Capture the cell that displays the provided text and extract its (X, Y) central coordinate. 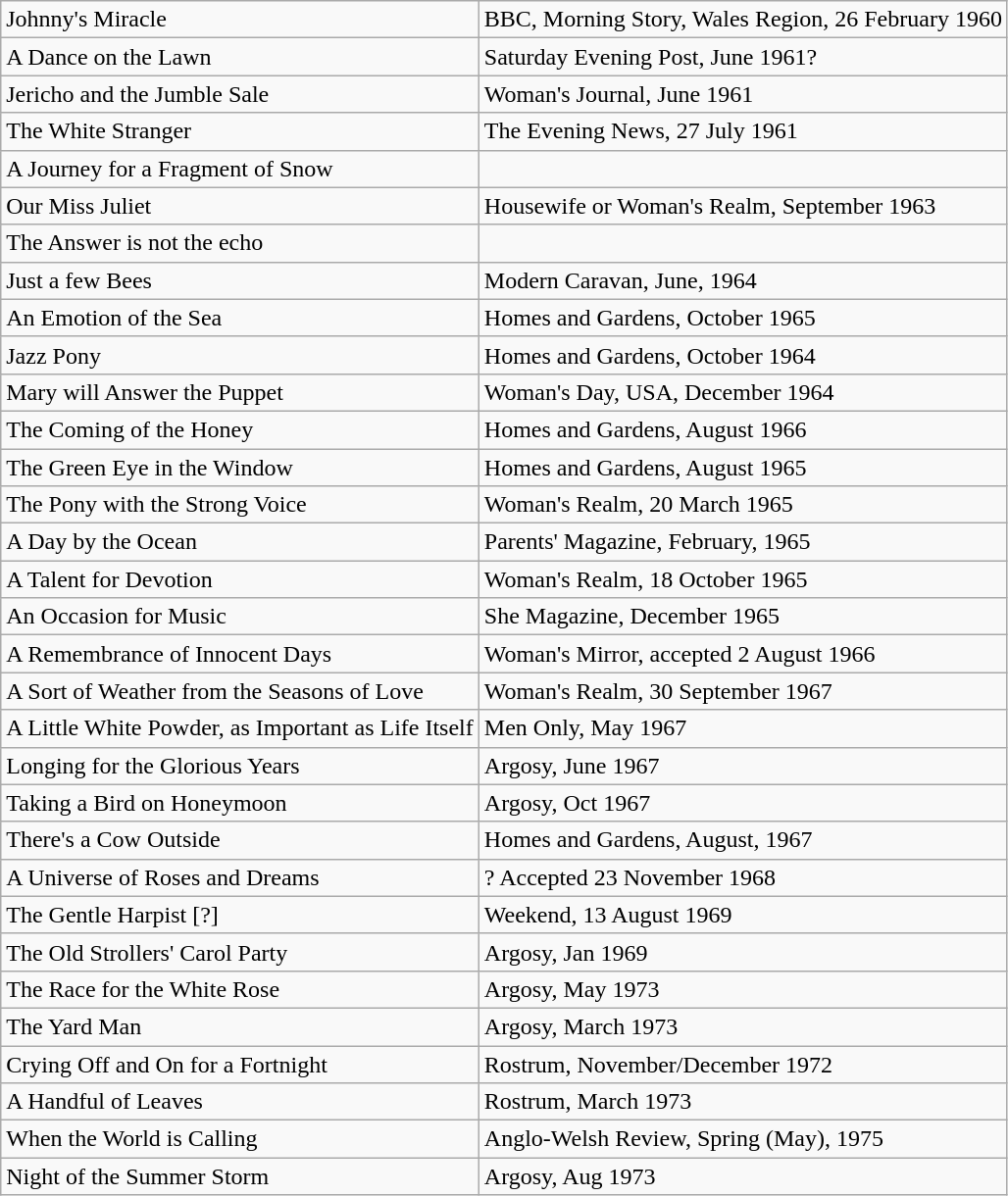
Argosy, Aug 1973 (743, 1176)
Johnny's Miracle (240, 20)
The Yard Man (240, 1026)
Mary will Answer the Puppet (240, 392)
Housewife or Woman's Realm, September 1963 (743, 206)
The White Stranger (240, 131)
Argosy, Oct 1967 (743, 803)
Homes and Gardens, October 1965 (743, 318)
The Coming of the Honey (240, 429)
The Old Strollers' Carol Party (240, 952)
A Handful of Leaves (240, 1102)
Homes and Gardens, August, 1967 (743, 840)
Homes and Gardens, October 1964 (743, 355)
She Magazine, December 1965 (743, 617)
Just a few Bees (240, 280)
BBC, Morning Story, Wales Region, 26 February 1960 (743, 20)
Weekend, 13 August 1969 (743, 915)
Rostrum, March 1973 (743, 1102)
Longing for the Glorious Years (240, 766)
Parents' Magazine, February, 1965 (743, 542)
Homes and Gardens, August 1966 (743, 429)
The Evening News, 27 July 1961 (743, 131)
A Little White Powder, as Important as Life Itself (240, 728)
The Pony with the Strong Voice (240, 505)
Jericho and the Jumble Sale (240, 94)
Taking a Bird on Honeymoon (240, 803)
A Sort of Weather from the Seasons of Love (240, 691)
Crying Off and On for a Fortnight (240, 1064)
Woman's Day, USA, December 1964 (743, 392)
When the World is Calling (240, 1139)
Rostrum, November/December 1972 (743, 1064)
A Remembrance of Innocent Days (240, 654)
Argosy, March 1973 (743, 1026)
Argosy, June 1967 (743, 766)
Woman's Journal, June 1961 (743, 94)
A Dance on the Lawn (240, 57)
A Journey for a Fragment of Snow (240, 169)
There's a Cow Outside (240, 840)
A Day by the Ocean (240, 542)
Woman's Realm, 18 October 1965 (743, 579)
Woman's Realm, 30 September 1967 (743, 691)
An Emotion of the Sea (240, 318)
Homes and Gardens, August 1965 (743, 468)
The Answer is not the echo (240, 243)
Saturday Evening Post, June 1961? (743, 57)
Argosy, May 1973 (743, 989)
Men Only, May 1967 (743, 728)
The Gentle Harpist [?] (240, 915)
The Race for the White Rose (240, 989)
An Occasion for Music (240, 617)
The Green Eye in the Window (240, 468)
A Talent for Devotion (240, 579)
Night of the Summer Storm (240, 1176)
Jazz Pony (240, 355)
Argosy, Jan 1969 (743, 952)
Our Miss Juliet (240, 206)
Woman's Realm, 20 March 1965 (743, 505)
Anglo-Welsh Review, Spring (May), 1975 (743, 1139)
Modern Caravan, June, 1964 (743, 280)
Woman's Mirror, accepted 2 August 1966 (743, 654)
? Accepted 23 November 1968 (743, 877)
A Universe of Roses and Dreams (240, 877)
